Find where the given text appears and provide that cell's center as [x, y] coordinate. 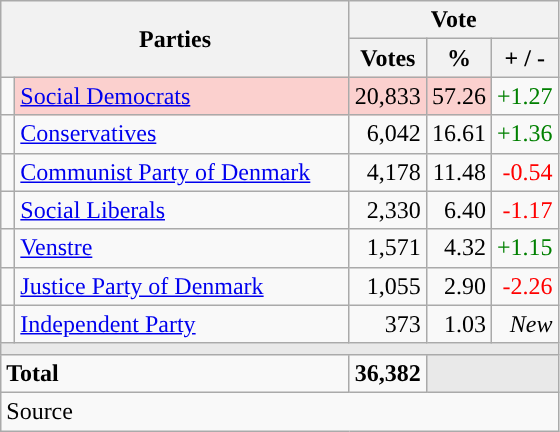
4,178 [388, 172]
1,055 [388, 286]
Total [176, 373]
+1.36 [524, 134]
New [524, 324]
-0.54 [524, 172]
+ / - [524, 58]
Votes [388, 58]
+1.15 [524, 248]
11.48 [458, 172]
1,571 [388, 248]
Venstre [182, 248]
6,042 [388, 134]
Justice Party of Denmark [182, 286]
-2.26 [524, 286]
16.61 [458, 134]
Vote [454, 20]
Social Liberals [182, 210]
Conservatives [182, 134]
2,330 [388, 210]
4.32 [458, 248]
+1.27 [524, 96]
6.40 [458, 210]
-1.17 [524, 210]
1.03 [458, 324]
Communist Party of Denmark [182, 172]
57.26 [458, 96]
373 [388, 324]
20,833 [388, 96]
Source [280, 411]
Parties [176, 39]
% [458, 58]
36,382 [388, 373]
Social Democrats [182, 96]
2.90 [458, 286]
Independent Party [182, 324]
